Determine the [x, y] coordinate at the center of the cell enclosing the given text.  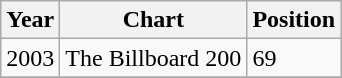
The Billboard 200 [154, 58]
2003 [30, 58]
Position [294, 20]
69 [294, 58]
Year [30, 20]
Chart [154, 20]
